Determine the [X, Y] coordinate at the center of the cell enclosing the given text.  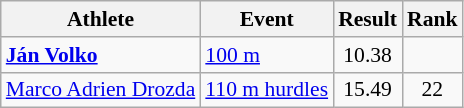
110 m hurdles [266, 90]
Marco Adrien Drozda [101, 90]
10.38 [368, 55]
Athlete [101, 19]
Result [368, 19]
Ján Volko [101, 55]
22 [432, 90]
100 m [266, 55]
Event [266, 19]
15.49 [368, 90]
Rank [432, 19]
